Find where the given text appears and provide that cell's center as [X, Y] coordinate. 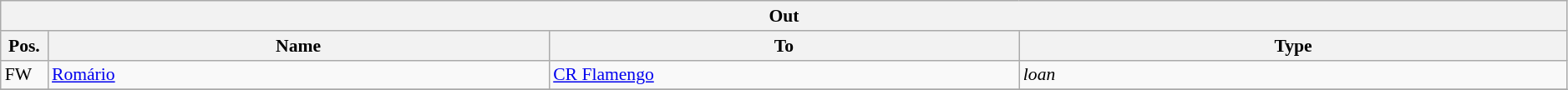
Name [298, 46]
To [784, 46]
FW [24, 75]
Out [784, 16]
loan [1293, 75]
Type [1293, 46]
Pos. [24, 46]
CR Flamengo [784, 75]
Romário [298, 75]
